From the cell containing the given text, extract its center point as [X, Y] coordinate. 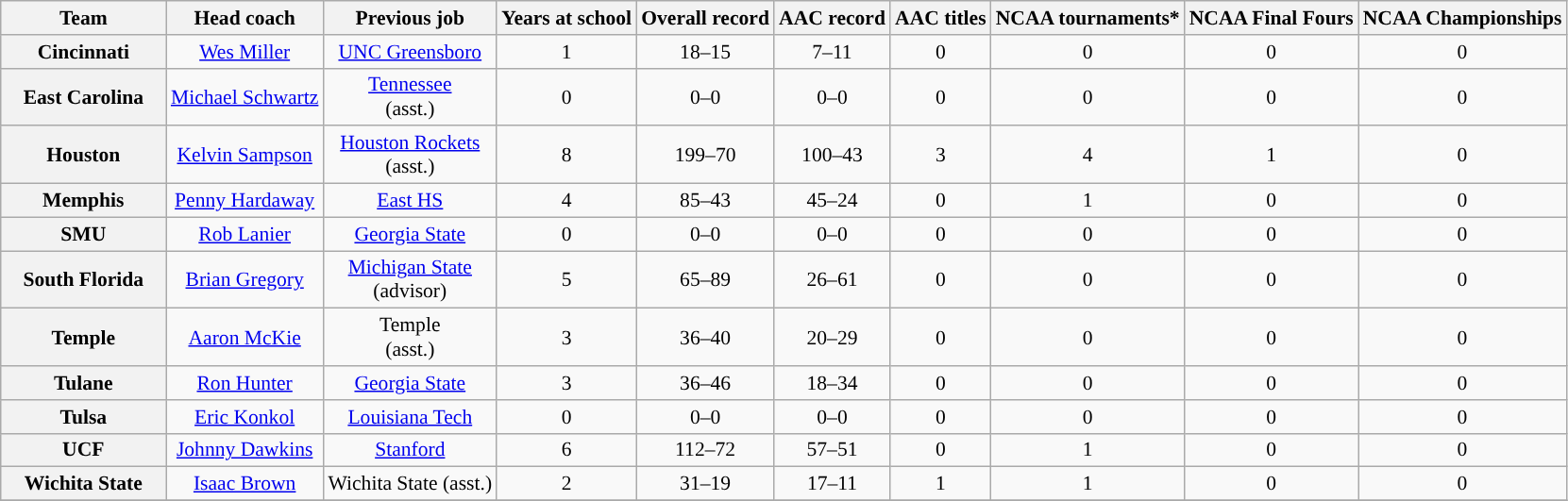
SMU [83, 234]
Previous job [410, 18]
112–72 [705, 450]
NCAA tournaments* [1087, 18]
Louisiana Tech [410, 417]
Overall record [705, 18]
AAC titles [940, 18]
Memphis [83, 201]
South Florida [83, 279]
NCAA Championships [1463, 18]
18–15 [705, 52]
UCF [83, 450]
Tulane [83, 383]
Wichita State (asst.) [410, 484]
East HS [410, 201]
2 [566, 484]
NCAA Final Fours [1272, 18]
65–89 [705, 279]
Michigan State(advisor) [410, 279]
199–70 [705, 155]
Johnny Dawkins [245, 450]
20–29 [833, 338]
100–43 [833, 155]
Houston [83, 155]
85–43 [705, 201]
Head coach [245, 18]
Temple [83, 338]
Kelvin Sampson [245, 155]
Wichita State [83, 484]
Aaron McKie [245, 338]
36–46 [705, 383]
Isaac Brown [245, 484]
17–11 [833, 484]
Brian Gregory [245, 279]
45–24 [833, 201]
Penny Hardaway [245, 201]
Tennessee(asst.) [410, 96]
UNC Greensboro [410, 52]
Ron Hunter [245, 383]
57–51 [833, 450]
Rob Lanier [245, 234]
Team [83, 18]
31–19 [705, 484]
7–11 [833, 52]
Tulsa [83, 417]
18–34 [833, 383]
Cincinnati [83, 52]
Temple(asst.) [410, 338]
Houston Rockets(asst.) [410, 155]
8 [566, 155]
36–40 [705, 338]
Michael Schwartz [245, 96]
AAC record [833, 18]
Stanford [410, 450]
Eric Konkol [245, 417]
26–61 [833, 279]
6 [566, 450]
Wes Miller [245, 52]
5 [566, 279]
East Carolina [83, 96]
Years at school [566, 18]
